Identify which cell holds the provided text, then report its (X, Y) central coordinate. 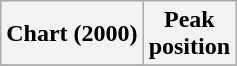
Peakposition (189, 34)
Chart (2000) (72, 34)
